Output the (X, Y) coordinate of the center of the cell containing the given text.  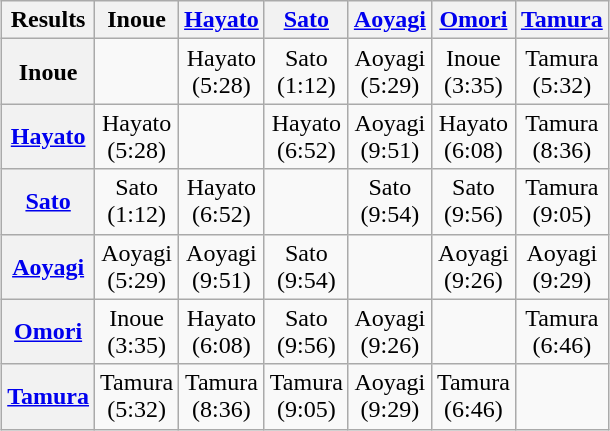
Results (48, 20)
